From the cell containing the given text, extract its center point as (x, y) coordinate. 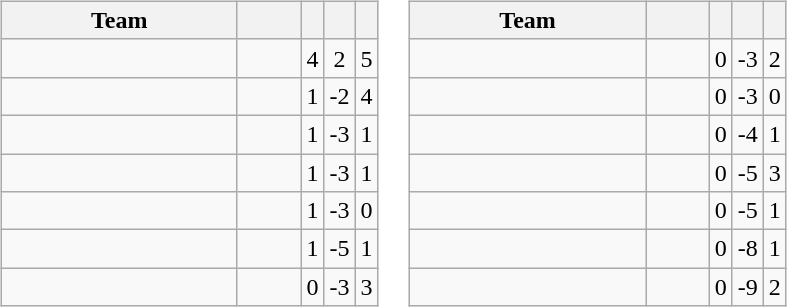
-4 (748, 134)
5 (366, 58)
-9 (748, 287)
-2 (340, 96)
-8 (748, 249)
